Return the (X, Y) coordinate for the center point of the cell that contains the specified text.  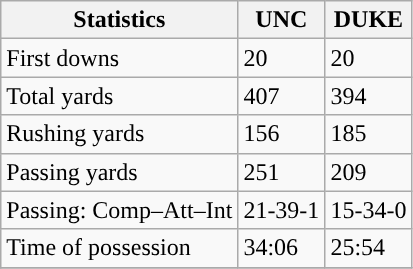
Total yards (120, 96)
251 (282, 172)
25:54 (368, 248)
First downs (120, 58)
185 (368, 134)
394 (368, 96)
21-39-1 (282, 210)
Passing: Comp–Att–Int (120, 210)
209 (368, 172)
156 (282, 134)
Rushing yards (120, 134)
Time of possession (120, 248)
UNC (282, 20)
Passing yards (120, 172)
Statistics (120, 20)
407 (282, 96)
DUKE (368, 20)
34:06 (282, 248)
15-34-0 (368, 210)
